Return (X, Y) of the center of cell containing provided text 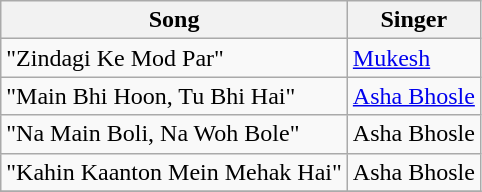
Song (174, 20)
Singer (414, 20)
Mukesh (414, 58)
"Zindagi Ke Mod Par" (174, 58)
"Main Bhi Hoon, Tu Bhi Hai" (174, 96)
"Na Main Boli, Na Woh Bole" (174, 134)
"Kahin Kaanton Mein Mehak Hai" (174, 172)
